Pinpoint the cell where the given text exists, returning its [X, Y] midpoint coordinate. 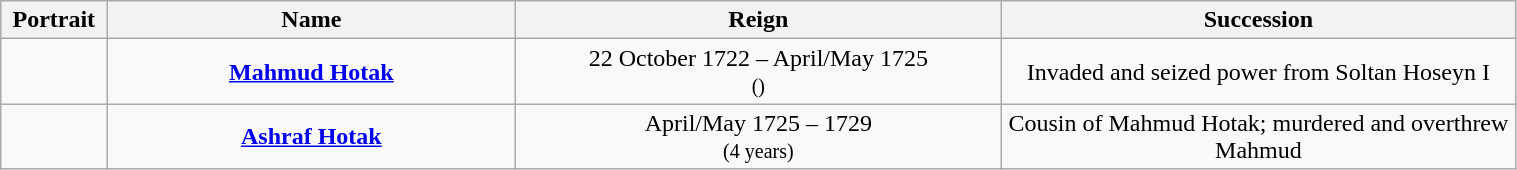
Reign [758, 20]
Name [312, 20]
Mahmud Hotak [312, 72]
Ashraf Hotak [312, 136]
April/May 1725 – 1729(4 years) [758, 136]
Succession [1258, 20]
Invaded and seized power from Soltan Hoseyn I [1258, 72]
22 October 1722 – April/May 1725() [758, 72]
Portrait [54, 20]
Cousin of Mahmud Hotak; murdered and overthrew Mahmud [1258, 136]
